For the text-containing cell, return its midpoint in (X, Y) coordinate format. 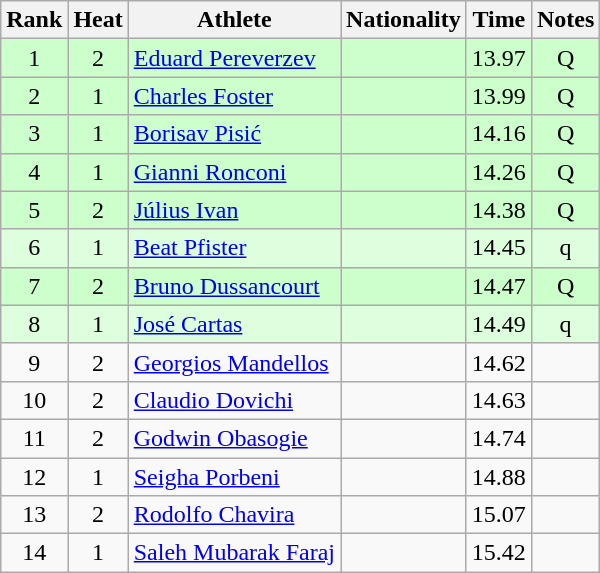
Nationality (404, 20)
Athlete (234, 20)
Georgios Mandellos (234, 362)
Rodolfo Chavira (234, 515)
14.88 (498, 477)
14.63 (498, 400)
11 (34, 438)
Gianni Ronconi (234, 172)
15.42 (498, 553)
8 (34, 324)
Seigha Porbeni (234, 477)
14.49 (498, 324)
Rank (34, 20)
Július Ivan (234, 210)
5 (34, 210)
15.07 (498, 515)
14.16 (498, 134)
Charles Foster (234, 96)
13 (34, 515)
Heat (98, 20)
Saleh Mubarak Faraj (234, 553)
Bruno Dussancourt (234, 286)
4 (34, 172)
13.97 (498, 58)
12 (34, 477)
3 (34, 134)
José Cartas (234, 324)
Borisav Pisić (234, 134)
Eduard Pereverzev (234, 58)
7 (34, 286)
14.26 (498, 172)
Beat Pfister (234, 248)
9 (34, 362)
14.74 (498, 438)
14.47 (498, 286)
Notes (565, 20)
6 (34, 248)
14.38 (498, 210)
14 (34, 553)
14.62 (498, 362)
Claudio Dovichi (234, 400)
14.45 (498, 248)
Godwin Obasogie (234, 438)
Time (498, 20)
13.99 (498, 96)
10 (34, 400)
